For the text-containing cell, return its midpoint in [X, Y] coordinate format. 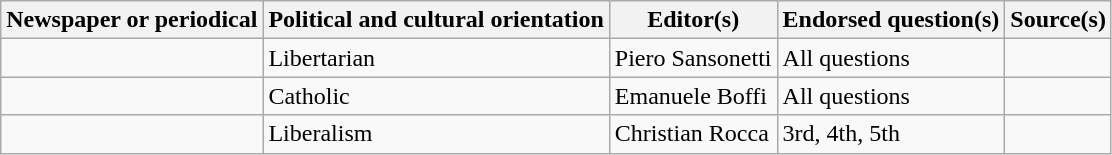
Endorsed question(s) [891, 20]
Piero Sansonetti [693, 58]
Newspaper or periodical [132, 20]
Source(s) [1058, 20]
Political and cultural orientation [436, 20]
Christian Rocca [693, 134]
Libertarian [436, 58]
Editor(s) [693, 20]
3rd, 4th, 5th [891, 134]
Catholic [436, 96]
Liberalism [436, 134]
Emanuele Boffi [693, 96]
